Pinpoint the cell where the given text exists, returning its (X, Y) midpoint coordinate. 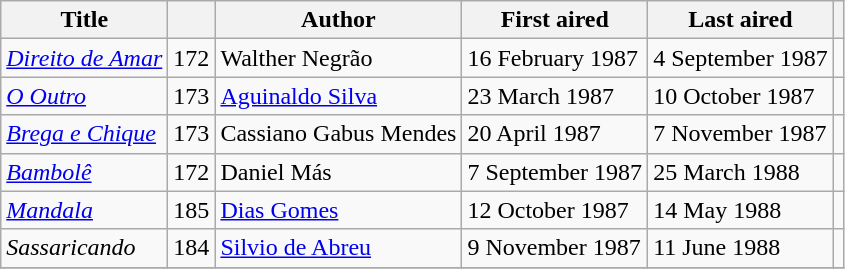
14 May 1988 (741, 210)
11 June 1988 (741, 248)
Direito de Amar (84, 58)
Walther Negrão (338, 58)
Sassaricando (84, 248)
12 October 1987 (555, 210)
Last aired (741, 20)
23 March 1987 (555, 96)
Silvio de Abreu (338, 248)
Bambolê (84, 172)
185 (192, 210)
Aguinaldo Silva (338, 96)
9 November 1987 (555, 248)
Brega e Chique (84, 134)
184 (192, 248)
Mandala (84, 210)
Daniel Más (338, 172)
Cassiano Gabus Mendes (338, 134)
Author (338, 20)
First aired (555, 20)
4 September 1987 (741, 58)
7 November 1987 (741, 134)
10 October 1987 (741, 96)
25 March 1988 (741, 172)
Title (84, 20)
20 April 1987 (555, 134)
7 September 1987 (555, 172)
O Outro (84, 96)
16 February 1987 (555, 58)
Dias Gomes (338, 210)
